Capture the cell that displays the provided text and extract its (X, Y) central coordinate. 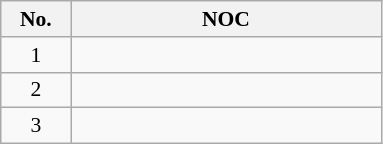
No. (36, 19)
2 (36, 90)
3 (36, 126)
1 (36, 55)
NOC (226, 19)
